Locate the cell with the specified text and output its [X, Y] center coordinate. 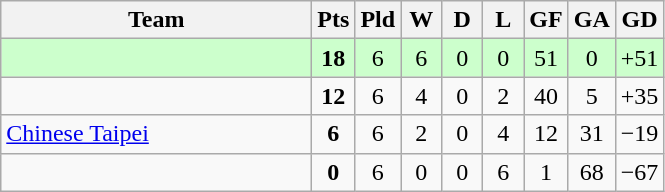
68 [592, 172]
5 [592, 96]
−67 [640, 172]
D [462, 20]
+35 [640, 96]
Team [156, 20]
31 [592, 134]
GA [592, 20]
W [422, 20]
+51 [640, 58]
Chinese Taipei [156, 134]
40 [546, 96]
51 [546, 58]
−19 [640, 134]
1 [546, 172]
GD [640, 20]
Pts [334, 20]
18 [334, 58]
GF [546, 20]
Pld [378, 20]
L [504, 20]
